Output the (X, Y) coordinate of the center of the cell containing the given text.  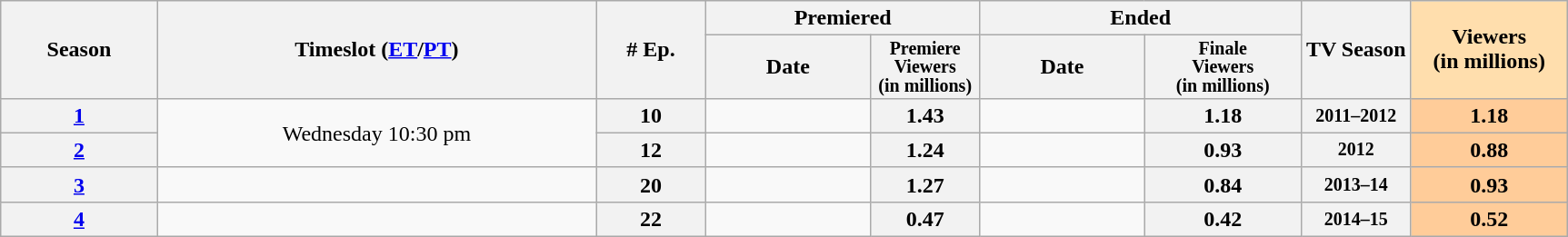
Timeslot (ET/PT) (376, 50)
22 (651, 219)
3 (79, 184)
4 (79, 219)
0.84 (1223, 184)
PremiereViewers(in millions) (925, 67)
FinaleViewers(in millions) (1223, 67)
Season (79, 50)
0.88 (1489, 150)
Premiered (843, 18)
0.47 (925, 219)
2014–15 (1356, 219)
10 (651, 115)
20 (651, 184)
1 (79, 115)
12 (651, 150)
2011–2012 (1356, 115)
1.24 (925, 150)
Viewers(in millions) (1489, 50)
2012 (1356, 150)
TV Season (1356, 50)
0.52 (1489, 219)
Ended (1140, 18)
2 (79, 150)
0.42 (1223, 219)
1.27 (925, 184)
Wednesday 10:30 pm (376, 133)
# Ep. (651, 50)
1.43 (925, 115)
2013–14 (1356, 184)
